Provide the (X, Y) coordinate of the cell's center where the given text is located.  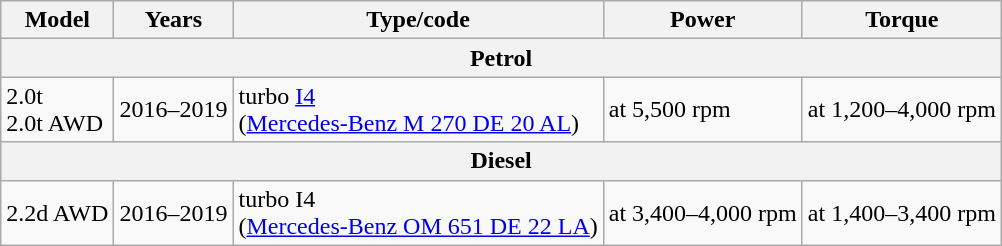
Type/code (418, 20)
at 3,400–4,000 rpm (702, 212)
Model (58, 20)
Diesel (502, 161)
at 1,400–3,400 rpm (902, 212)
Years (174, 20)
turbo I4(Mercedes-Benz M 270 DE 20 AL) (418, 110)
2.2d AWD (58, 212)
Petrol (502, 58)
2.0t2.0t AWD (58, 110)
Power (702, 20)
Torque (902, 20)
at 5,500 rpm (702, 110)
at 1,200–4,000 rpm (902, 110)
turbo I4(Mercedes-Benz OM 651 DE 22 LA) (418, 212)
